Scan for the cell matching the given text and deliver its [X, Y] coordinate at center. 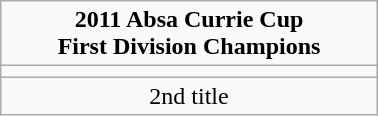
2011 Absa Currie Cup First Division Champions [189, 34]
2nd title [189, 96]
